Locate the cell with the specified text and output its (X, Y) center coordinate. 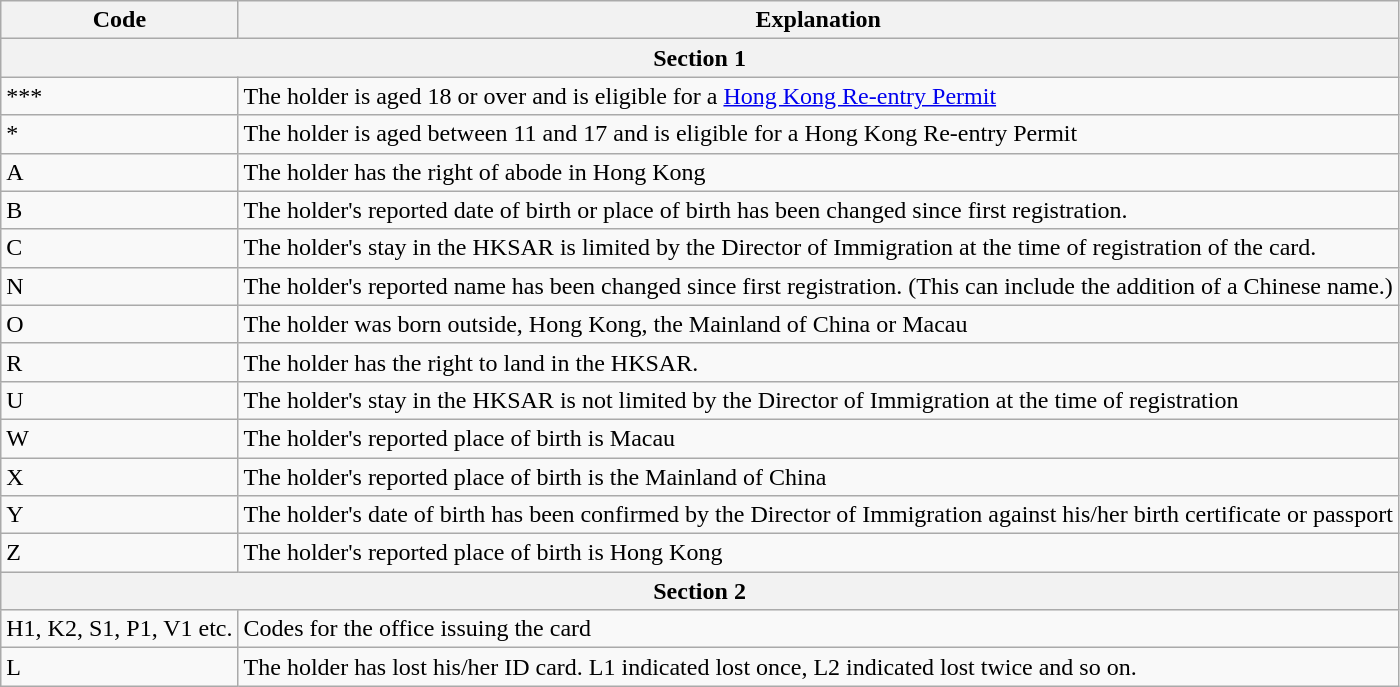
The holder is aged between 11 and 17 and is eligible for a Hong Kong Re-entry Permit (818, 134)
A (120, 172)
O (120, 324)
U (120, 400)
The holder is aged 18 or over and is eligible for a Hong Kong Re-entry Permit (818, 96)
The holder's stay in the HKSAR is not limited by the Director of Immigration at the time of registration (818, 400)
L (120, 667)
The holder has the right to land in the HKSAR. (818, 362)
H1, K2, S1, P1, V1 etc. (120, 629)
The holder's reported date of birth or place of birth has been changed since first registration. (818, 210)
Z (120, 553)
Section 1 (700, 58)
Codes for the office issuing the card (818, 629)
The holder's date of birth has been confirmed by the Director of Immigration against his/her birth certificate or passport (818, 515)
C (120, 248)
The holder's reported place of birth is Hong Kong (818, 553)
The holder's stay in the HKSAR is limited by the Director of Immigration at the time of registration of the card. (818, 248)
*** (120, 96)
The holder's reported place of birth is Macau (818, 438)
* (120, 134)
N (120, 286)
The holder has lost his/her ID card. L1 indicated lost once, L2 indicated lost twice and so on. (818, 667)
X (120, 477)
The holder has the right of abode in Hong Kong (818, 172)
The holder's reported place of birth is the Mainland of China (818, 477)
Code (120, 20)
The holder's reported name has been changed since first registration. (This can include the addition of a Chinese name.) (818, 286)
B (120, 210)
Y (120, 515)
W (120, 438)
Explanation (818, 20)
R (120, 362)
Section 2 (700, 591)
The holder was born outside, Hong Kong, the Mainland of China or Macau (818, 324)
